Find where the given text appears and provide that cell's center as (x, y) coordinate. 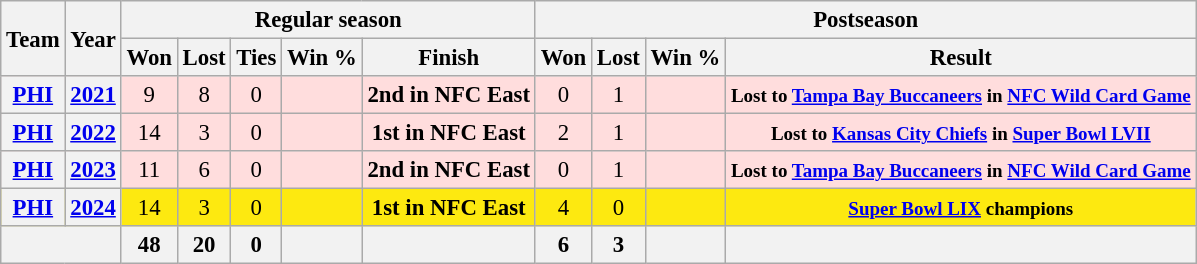
Year (93, 38)
Super Bowl LIX champions (961, 208)
2021 (93, 95)
Lost to Kansas City Chiefs in Super Bowl LVII (961, 133)
2022 (93, 133)
Postseason (866, 20)
2024 (93, 208)
Finish (448, 58)
Team (33, 38)
11 (149, 170)
2 (563, 133)
2023 (93, 170)
Ties (256, 58)
48 (149, 245)
8 (204, 95)
9 (149, 95)
Regular season (328, 20)
4 (563, 208)
Result (961, 58)
20 (204, 245)
